Determine the [X, Y] coordinate at the center of the cell enclosing the given text.  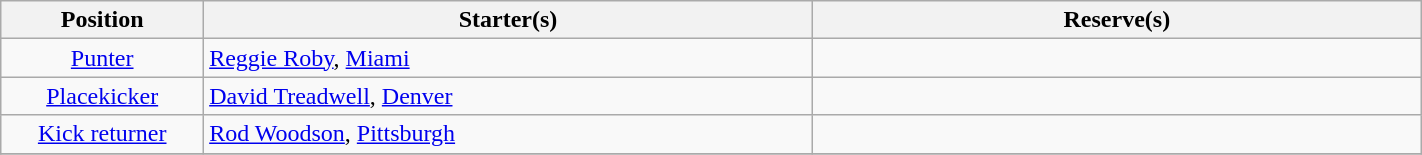
Position [102, 20]
Reggie Roby, Miami [508, 58]
Reserve(s) [1116, 20]
Placekicker [102, 96]
David Treadwell, Denver [508, 96]
Rod Woodson, Pittsburgh [508, 134]
Punter [102, 58]
Kick returner [102, 134]
Starter(s) [508, 20]
